Output the (x, y) coordinate of the center of the cell containing the given text.  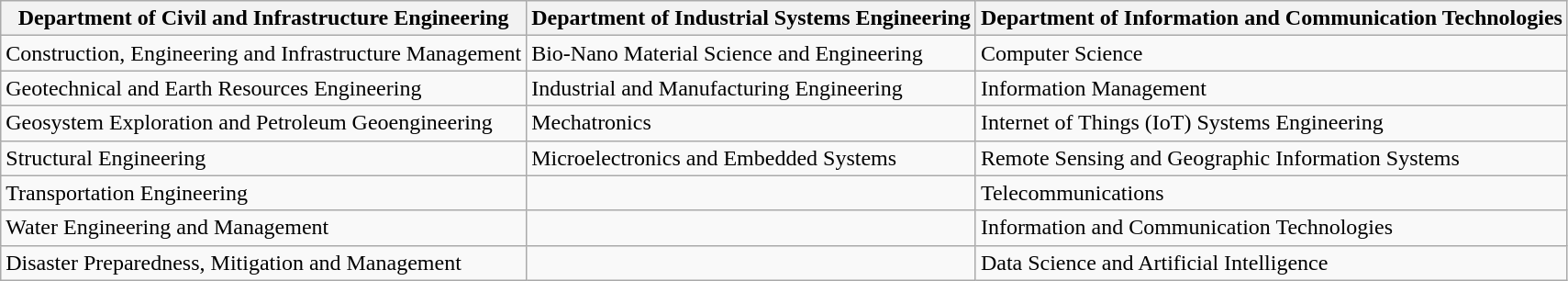
Department of Industrial Systems Engineering (751, 18)
Remote Sensing and Geographic Information Systems (1272, 158)
Mechatronics (751, 123)
Bio-Nano Material Science and Engineering (751, 53)
Geotechnical and Earth Resources Engineering (264, 88)
Information Management (1272, 88)
Transportation Engineering (264, 193)
Structural Engineering (264, 158)
Water Engineering and Management (264, 228)
Internet of Things (IoT) Systems Engineering (1272, 123)
Information and Communication Technologies (1272, 228)
Construction, Engineering and Infrastructure Management (264, 53)
Data Science and Artificial Intelligence (1272, 263)
Department of Information and Communication Technologies (1272, 18)
Industrial and Manufacturing Engineering (751, 88)
Microelectronics and Embedded Systems (751, 158)
Disaster Preparedness, Mitigation and Management (264, 263)
Telecommunications (1272, 193)
Geosystem Exploration and Petroleum Geoengineering (264, 123)
Department of Civil and Infrastructure Engineering (264, 18)
Computer Science (1272, 53)
